Capture the cell that displays the provided text and extract its [X, Y] central coordinate. 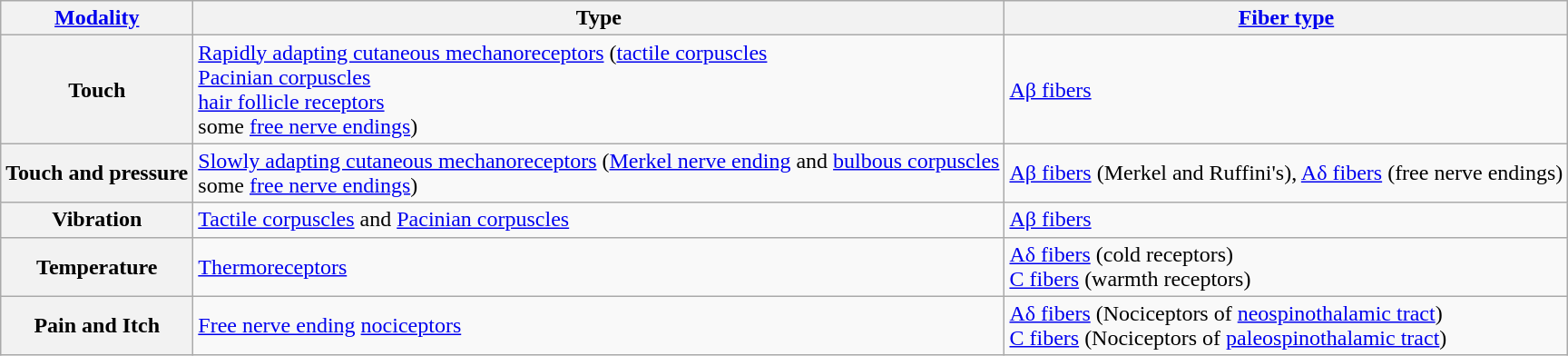
Aδ fibers (cold receptors) C fibers (warmth receptors) [1287, 267]
Modality [97, 18]
Rapidly adapting cutaneous mechanoreceptors (tactile corpuscles Pacinian corpuscles hair follicle receptors some free nerve endings) [599, 89]
Pain and Itch [97, 325]
Fiber type [1287, 18]
Type [599, 18]
Aδ fibers (Nociceptors of neospinothalamic tract) C fibers (Nociceptors of paleospinothalamic tract) [1287, 325]
Free nerve ending nociceptors [599, 325]
Tactile corpuscles and Pacinian corpuscles [599, 220]
Aβ fibers (Merkel and Ruffini's), Aδ fibers (free nerve endings) [1287, 173]
Touch and pressure [97, 173]
Vibration [97, 220]
Thermoreceptors [599, 267]
Slowly adapting cutaneous mechanoreceptors (Merkel nerve ending and bulbous corpuscles some free nerve endings) [599, 173]
Touch [97, 89]
Temperature [97, 267]
